For the text-containing cell, return its midpoint in (X, Y) coordinate format. 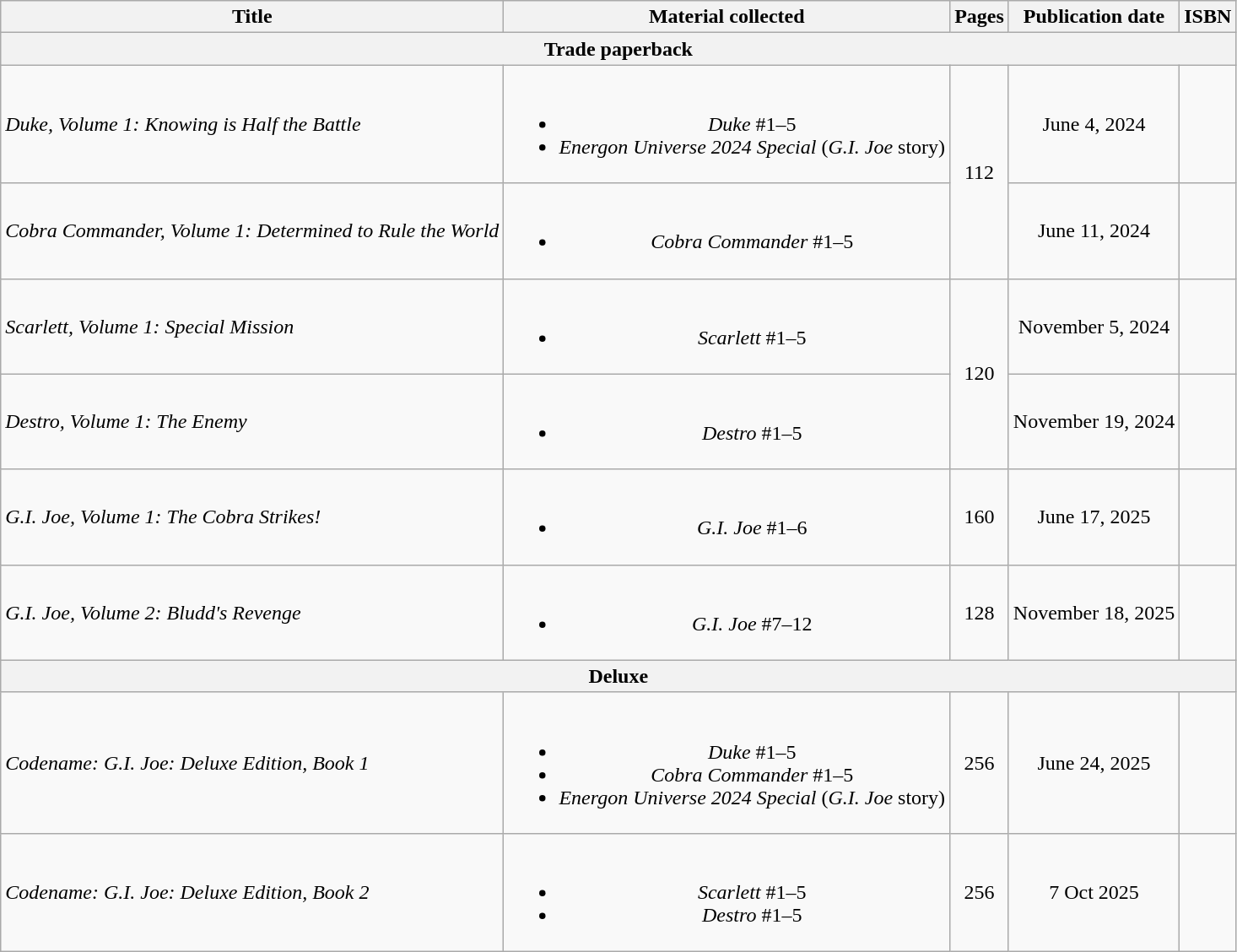
June 11, 2024 (1094, 231)
Codename: G.I. Joe: Deluxe Edition, Book 2 (252, 892)
November 19, 2024 (1094, 422)
June 24, 2025 (1094, 763)
Duke #1–5Energon Universe 2024 Special (G.I. Joe story) (727, 124)
G.I. Joe #7–12 (727, 613)
Duke #1–5Cobra Commander #1–5Energon Universe 2024 Special (G.I. Joe story) (727, 763)
G.I. Joe, Volume 2: Bludd's Revenge (252, 613)
Destro, Volume 1: The Enemy (252, 422)
Scarlett #1–5 (727, 326)
7 Oct 2025 (1094, 892)
Destro #1–5 (727, 422)
Pages (980, 17)
G.I. Joe, Volume 1: The Cobra Strikes! (252, 517)
112 (980, 172)
Codename: G.I. Joe: Deluxe Edition, Book 1 (252, 763)
Scarlett, Volume 1: Special Mission (252, 326)
Publication date (1094, 17)
ISBN (1208, 17)
120 (980, 374)
Cobra Commander, Volume 1: Determined to Rule the World (252, 231)
Title (252, 17)
November 5, 2024 (1094, 326)
June 4, 2024 (1094, 124)
November 18, 2025 (1094, 613)
Duke, Volume 1: Knowing is Half the Battle (252, 124)
Cobra Commander #1–5 (727, 231)
G.I. Joe #1–6 (727, 517)
Trade paperback (618, 49)
Material collected (727, 17)
160 (980, 517)
Scarlett #1–5Destro #1–5 (727, 892)
Deluxe (618, 676)
128 (980, 613)
June 17, 2025 (1094, 517)
